Pinpoint the cell where the given text exists, returning its [x, y] midpoint coordinate. 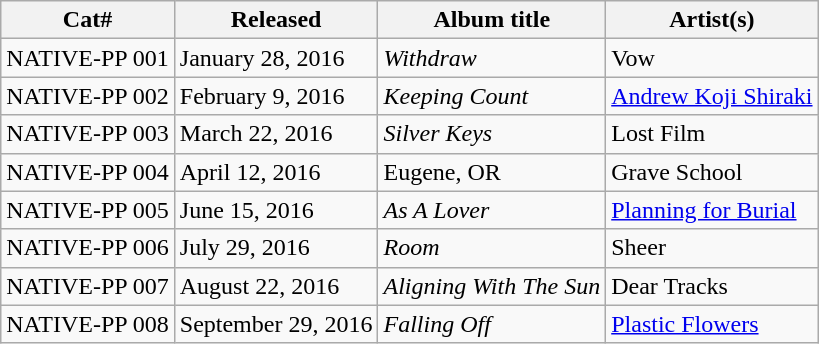
Falling Off [492, 324]
Plastic Flowers [712, 324]
Withdraw [492, 58]
Sheer [712, 248]
NATIVE-PP 006 [88, 248]
NATIVE-PP 004 [88, 172]
September 29, 2016 [276, 324]
NATIVE-PP 002 [88, 96]
NATIVE-PP 007 [88, 286]
Vow [712, 58]
NATIVE-PP 003 [88, 134]
NATIVE-PP 008 [88, 324]
Released [276, 20]
As A Lover [492, 210]
Grave School [712, 172]
January 28, 2016 [276, 58]
Dear Tracks [712, 286]
Aligning With The Sun [492, 286]
August 22, 2016 [276, 286]
February 9, 2016 [276, 96]
Eugene, OR [492, 172]
NATIVE-PP 005 [88, 210]
April 12, 2016 [276, 172]
Planning for Burial [712, 210]
June 15, 2016 [276, 210]
Cat# [88, 20]
Andrew Koji Shiraki [712, 96]
Silver Keys [492, 134]
Keeping Count [492, 96]
Lost Film [712, 134]
March 22, 2016 [276, 134]
July 29, 2016 [276, 248]
Room [492, 248]
Album title [492, 20]
NATIVE-PP 001 [88, 58]
Artist(s) [712, 20]
